From the cell containing the given text, extract its center point as (x, y) coordinate. 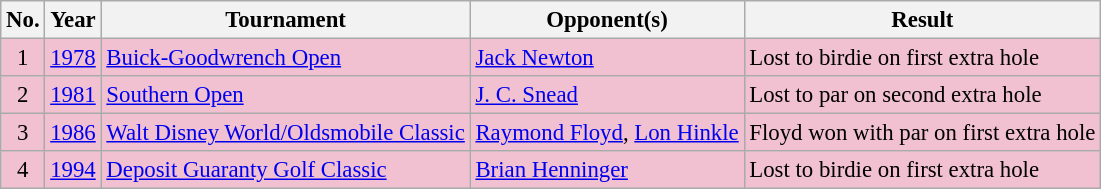
No. (23, 20)
3 (23, 133)
Raymond Floyd, Lon Hinkle (607, 133)
1978 (73, 58)
Year (73, 20)
1981 (73, 95)
Jack Newton (607, 58)
J. C. Snead (607, 95)
2 (23, 95)
1986 (73, 133)
Buick-Goodwrench Open (286, 58)
Tournament (286, 20)
1994 (73, 170)
Opponent(s) (607, 20)
4 (23, 170)
Deposit Guaranty Golf Classic (286, 170)
Lost to par on second extra hole (922, 95)
Result (922, 20)
Southern Open (286, 95)
Walt Disney World/Oldsmobile Classic (286, 133)
Floyd won with par on first extra hole (922, 133)
Brian Henninger (607, 170)
1 (23, 58)
